Scan for the cell matching the given text and deliver its (X, Y) coordinate at center. 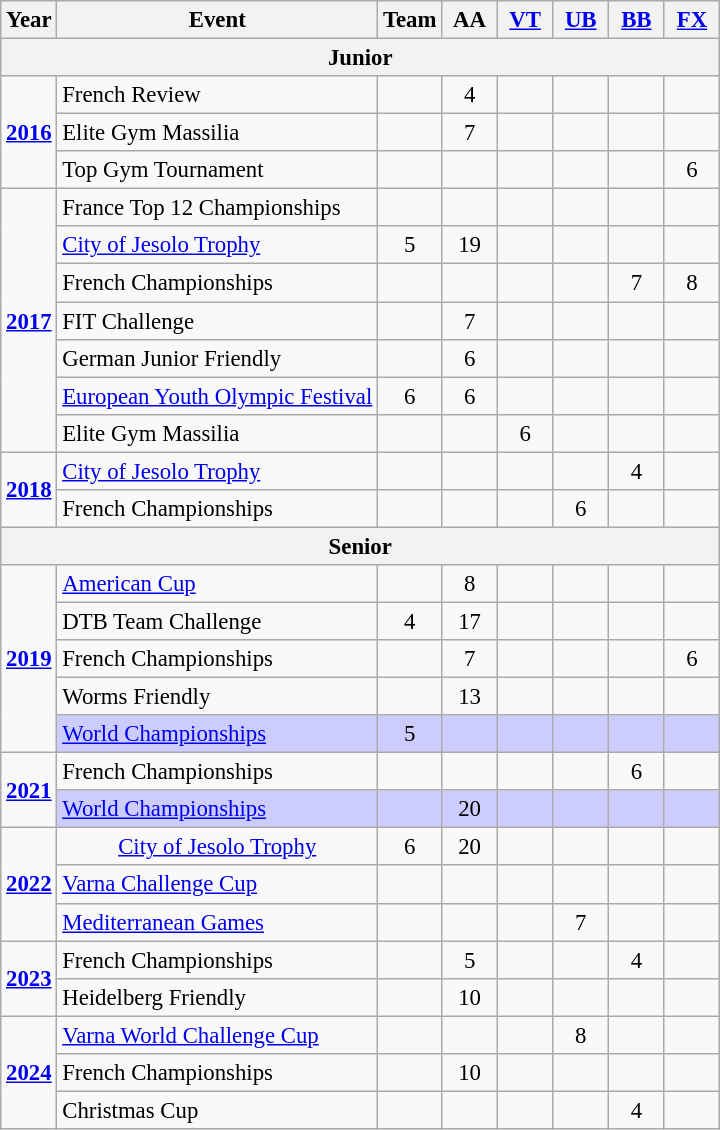
American Cup (218, 584)
Event (218, 20)
DTB Team Challenge (218, 621)
17 (470, 621)
19 (470, 245)
European Youth Olympic Festival (218, 396)
2023 (29, 978)
AA (470, 20)
Senior (360, 546)
2018 (29, 490)
UB (581, 20)
FX (692, 20)
Varna Challenge Cup (218, 885)
FIT Challenge (218, 321)
2022 (29, 884)
German Junior Friendly (218, 358)
2024 (29, 1072)
Team (410, 20)
Varna World Challenge Cup (218, 1035)
France Top 12 Championships (218, 208)
2017 (29, 320)
Top Gym Tournament (218, 170)
Year (29, 20)
2019 (29, 659)
French Review (218, 95)
VT (525, 20)
Worms Friendly (218, 697)
BB (637, 20)
13 (470, 697)
2016 (29, 132)
Christmas Cup (218, 1110)
2021 (29, 790)
Heidelberg Friendly (218, 997)
Mediterranean Games (218, 922)
Junior (360, 58)
